From the cell containing the given text, extract its center point as (X, Y) coordinate. 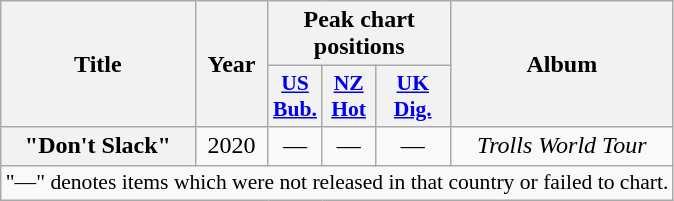
Trolls World Tour (562, 146)
2020 (232, 146)
Year (232, 64)
USBub. (295, 96)
NZHot (348, 96)
"Don't Slack" (98, 146)
Peak chart positions (359, 34)
Title (98, 64)
"—" denotes items which were not released in that country or failed to chart. (338, 183)
UK Dig. (412, 96)
Album (562, 64)
